Find where the given text appears and provide that cell's center as [X, Y] coordinate. 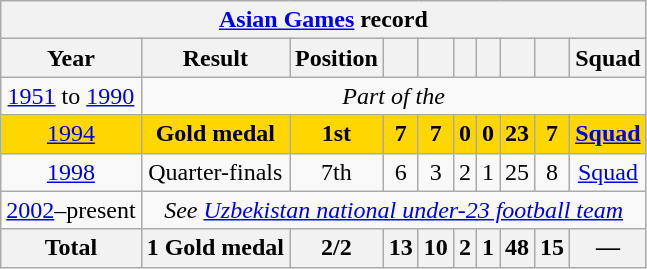
15 [552, 248]
1994 [71, 134]
8 [552, 172]
Year [71, 58]
48 [518, 248]
1951 to 1990 [71, 96]
Position [337, 58]
23 [518, 134]
25 [518, 172]
— [608, 248]
Result [215, 58]
1 Gold medal [215, 248]
1998 [71, 172]
10 [436, 248]
7th [337, 172]
2002–present [71, 210]
6 [400, 172]
2/2 [337, 248]
Part of the [394, 96]
Gold medal [215, 134]
Asian Games record [324, 20]
Total [71, 248]
1st [337, 134]
13 [400, 248]
3 [436, 172]
See Uzbekistan national under-23 football team [394, 210]
Quarter-finals [215, 172]
